Return the [X, Y] coordinate for the center point of the cell that contains the specified text.  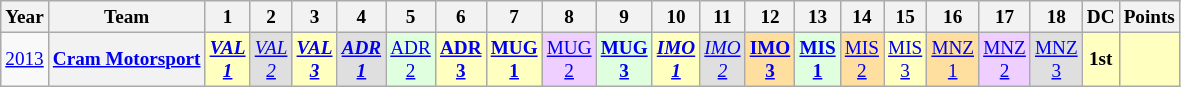
14 [862, 17]
17 [1005, 17]
DC [1100, 17]
8 [569, 17]
7 [514, 17]
ADR3 [460, 59]
9 [624, 17]
1st [1100, 59]
MUG1 [514, 59]
IMO3 [770, 59]
4 [362, 17]
12 [770, 17]
IMO1 [676, 59]
ADR2 [411, 59]
2013 [25, 59]
MNZ2 [1005, 59]
MNZ1 [953, 59]
2 [271, 17]
MUG3 [624, 59]
16 [953, 17]
Team [126, 17]
IMO2 [722, 59]
VAL2 [271, 59]
5 [411, 17]
MIS2 [862, 59]
MNZ3 [1056, 59]
3 [314, 17]
Cram Motorsport [126, 59]
VAL1 [228, 59]
MUG2 [569, 59]
MIS3 [906, 59]
11 [722, 17]
6 [460, 17]
Year [25, 17]
ADR1 [362, 59]
13 [818, 17]
15 [906, 17]
VAL3 [314, 59]
1 [228, 17]
Points [1149, 17]
18 [1056, 17]
10 [676, 17]
MIS1 [818, 59]
